Detect which cell encompasses the target text, then output its [x, y] center coordinate. 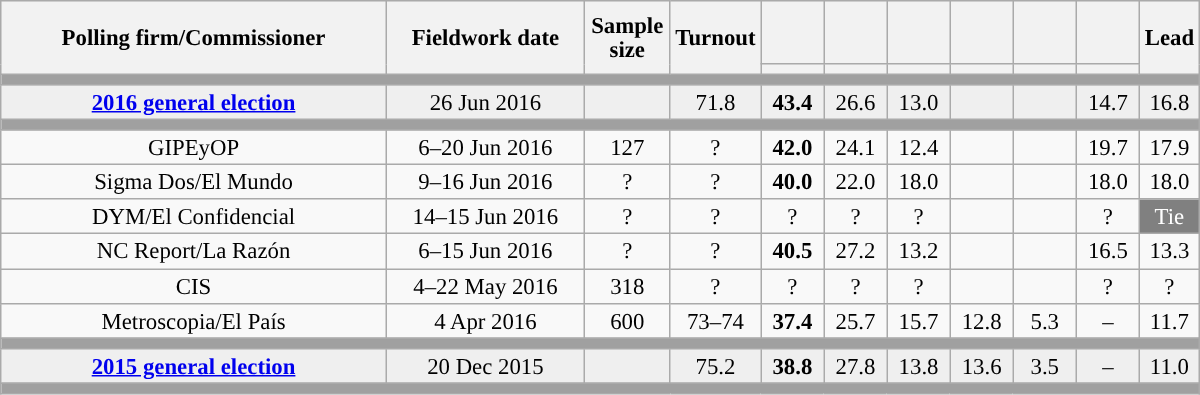
27.2 [856, 252]
13.3 [1169, 252]
Tie [1169, 218]
25.7 [856, 320]
27.8 [856, 366]
GIPEyOP [194, 148]
Sigma Dos/El Mundo [194, 182]
Metroscopia/El País [194, 320]
9–16 Jun 2016 [485, 182]
17.9 [1169, 148]
4 Apr 2016 [485, 320]
22.0 [856, 182]
13.2 [918, 252]
3.5 [1044, 366]
26.6 [856, 102]
16.5 [1108, 252]
24.1 [856, 148]
40.0 [792, 182]
12.8 [982, 320]
DYM/El Confidencial [194, 218]
20 Dec 2015 [485, 366]
5.3 [1044, 320]
19.7 [1108, 148]
42.0 [792, 148]
14.7 [1108, 102]
Lead [1169, 38]
Fieldwork date [485, 38]
71.8 [716, 102]
12.4 [918, 148]
Polling firm/Commissioner [194, 38]
4–22 May 2016 [485, 286]
NC Report/La Razón [194, 252]
13.8 [918, 366]
11.0 [1169, 366]
40.5 [792, 252]
2015 general election [194, 366]
73–74 [716, 320]
127 [627, 148]
16.8 [1169, 102]
6–20 Jun 2016 [485, 148]
600 [627, 320]
13.6 [982, 366]
13.0 [918, 102]
Turnout [716, 38]
Sample size [627, 38]
318 [627, 286]
43.4 [792, 102]
6–15 Jun 2016 [485, 252]
38.8 [792, 366]
37.4 [792, 320]
75.2 [716, 366]
2016 general election [194, 102]
CIS [194, 286]
11.7 [1169, 320]
15.7 [918, 320]
26 Jun 2016 [485, 102]
14–15 Jun 2016 [485, 218]
